For the text-containing cell, return its midpoint in (x, y) coordinate format. 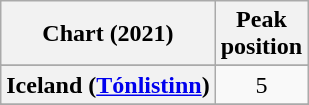
Peakposition (261, 34)
Iceland (Tónlistinn) (108, 85)
5 (261, 85)
Chart (2021) (108, 34)
